From the cell containing the given text, extract its center point as [X, Y] coordinate. 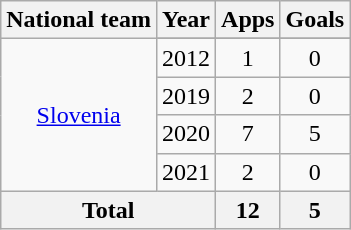
Goals [315, 20]
1 [248, 58]
National team [79, 20]
2012 [186, 58]
12 [248, 210]
Year [186, 20]
Total [108, 210]
7 [248, 134]
Apps [248, 20]
Slovenia [79, 115]
2021 [186, 172]
2019 [186, 96]
2020 [186, 134]
